Provide the [x, y] coordinate of the cell's center where the given text is located.  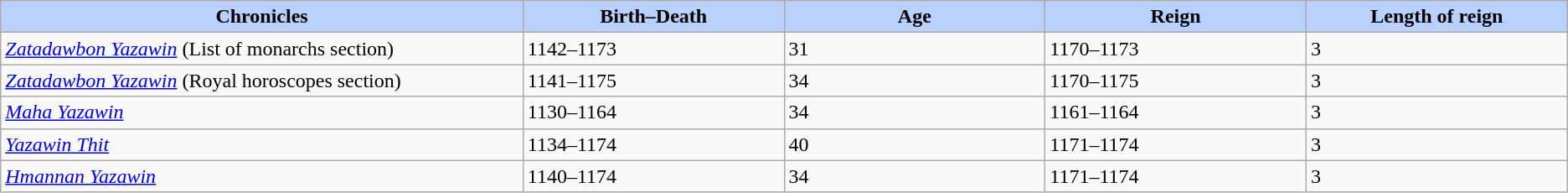
Zatadawbon Yazawin (List of monarchs section) [262, 49]
1170–1175 [1176, 81]
1161–1164 [1176, 112]
Yazawin Thit [262, 144]
Chronicles [262, 17]
40 [915, 144]
1130–1164 [653, 112]
1134–1174 [653, 144]
1170–1173 [1176, 49]
Length of reign [1436, 17]
1141–1175 [653, 81]
Birth–Death [653, 17]
31 [915, 49]
1142–1173 [653, 49]
1140–1174 [653, 176]
Age [915, 17]
Hmannan Yazawin [262, 176]
Reign [1176, 17]
Maha Yazawin [262, 112]
Zatadawbon Yazawin (Royal horoscopes section) [262, 81]
